Extract the [X, Y] coordinate from the center of the cell holding the provided text.  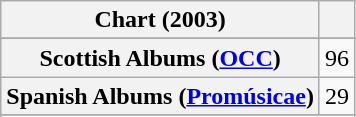
Chart (2003) [160, 20]
Spanish Albums (Promúsicae) [160, 96]
96 [336, 58]
Scottish Albums (OCC) [160, 58]
29 [336, 96]
